Extract the (X, Y) coordinate from the center of the cell holding the provided text.  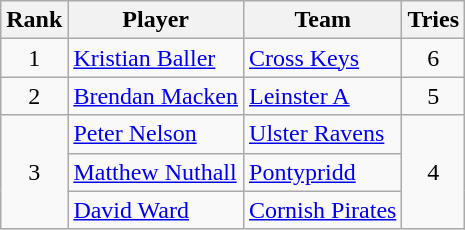
Team (323, 20)
4 (434, 172)
David Ward (156, 210)
Kristian Baller (156, 58)
3 (34, 172)
Matthew Nuthall (156, 172)
Tries (434, 20)
Cornish Pirates (323, 210)
Player (156, 20)
1 (34, 58)
Peter Nelson (156, 134)
6 (434, 58)
Brendan Macken (156, 96)
2 (34, 96)
Pontypridd (323, 172)
Cross Keys (323, 58)
Ulster Ravens (323, 134)
5 (434, 96)
Leinster A (323, 96)
Rank (34, 20)
